Capture the cell that displays the provided text and extract its (X, Y) central coordinate. 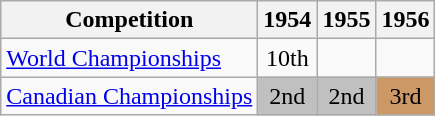
10th (288, 58)
1955 (346, 20)
World Championships (130, 58)
1954 (288, 20)
Canadian Championships (130, 96)
Competition (130, 20)
3rd (406, 96)
1956 (406, 20)
